Pinpoint the cell where the given text exists, returning its [x, y] midpoint coordinate. 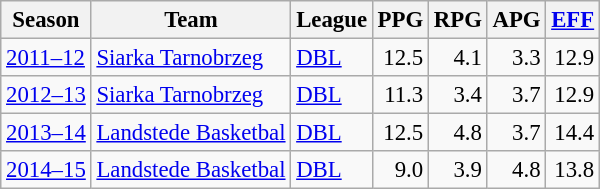
RPG [458, 20]
Season [46, 20]
11.3 [400, 95]
4.1 [458, 58]
3.3 [516, 58]
3.9 [458, 170]
League [332, 20]
Team [191, 20]
14.4 [573, 133]
2012–13 [46, 95]
9.0 [400, 170]
2013–14 [46, 133]
EFF [573, 20]
13.8 [573, 170]
3.4 [458, 95]
2014–15 [46, 170]
APG [516, 20]
PPG [400, 20]
2011–12 [46, 58]
